For the text-containing cell, return its midpoint in (X, Y) coordinate format. 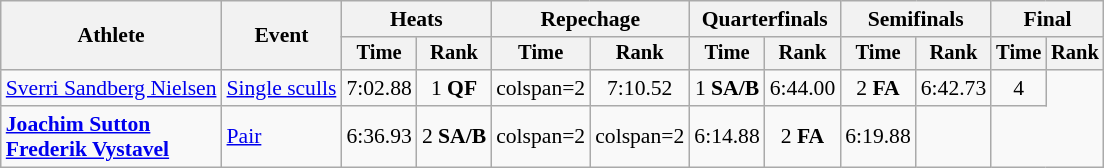
2 SA/B (454, 136)
1 SA/B (726, 88)
1 QF (454, 88)
Semifinals (916, 19)
Pair (282, 136)
6:19.88 (878, 136)
Single sculls (282, 88)
Quarterfinals (764, 19)
7:02.88 (378, 88)
Event (282, 36)
7:10.52 (640, 88)
Athlete (112, 36)
6:14.88 (726, 136)
Repechage (590, 19)
4 (1018, 88)
6:44.00 (802, 88)
6:42.73 (954, 88)
Sverri Sandberg Nielsen (112, 88)
6:36.93 (378, 136)
Final (1047, 19)
Heats (416, 19)
Joachim SuttonFrederik Vystavel (112, 136)
